Provide the [X, Y] coordinate of the cell's center where the given text is located.  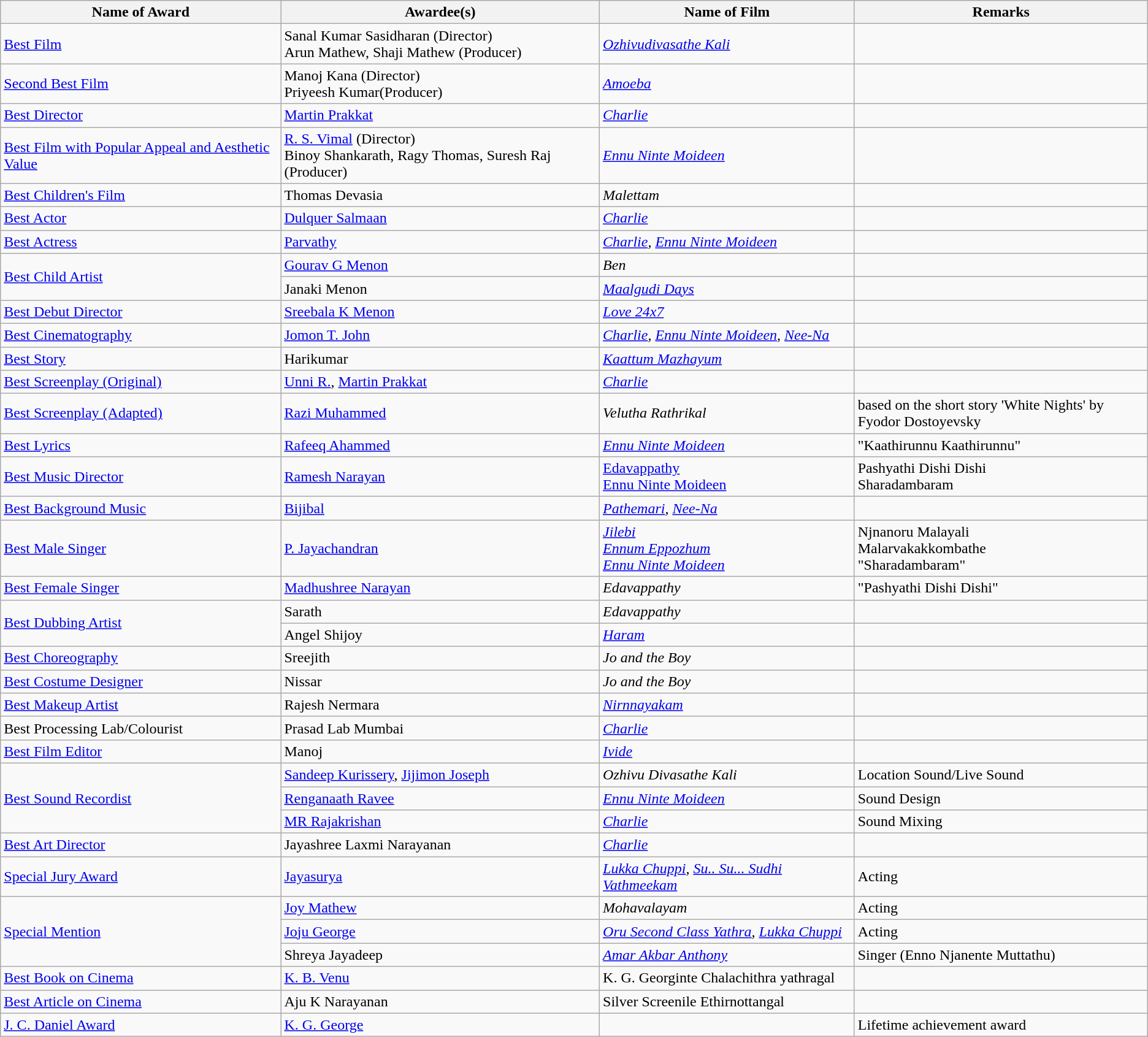
Malettam [727, 195]
Best Female Singer [141, 588]
Best Costume Designer [141, 681]
Best Actress [141, 242]
Unni R., Martin Prakkat [440, 382]
K. G. Georginte Chalachithra yathragal [727, 978]
Shreya Jayadeep [440, 955]
Sreebala K Menon [440, 312]
Name of Film [727, 12]
Sound Design [1001, 798]
"Kaathirunnu Kaathirunnu" [1001, 445]
Sound Mixing [1001, 822]
Sanal Kumar Sasidharan (Director)Arun Mathew, Shaji Mathew (Producer) [440, 44]
Harikumar [440, 359]
Parvathy [440, 242]
Kaattum Mazhayum [727, 359]
Velutha Rathrikal [727, 413]
Best Art Director [141, 845]
Sreejith [440, 658]
Amoeba [727, 83]
Location Sound/Live Sound [1001, 775]
Ozhivu Divasathe Kali [727, 775]
Martin Prakkat [440, 115]
Sarath [440, 611]
Name of Award [141, 12]
Best Director [141, 115]
Rafeeq Ahammed [440, 445]
Love 24x7 [727, 312]
R. S. Vimal (Director)Binoy Shankarath, Ragy Thomas, Suresh Raj (Producer) [440, 155]
Best Background Music [141, 508]
Best Article on Cinema [141, 1001]
Best Cinematography [141, 335]
Lukka Chuppi, Su.. Su... Sudhi Vathmeekam [727, 877]
K. B. Venu [440, 978]
EdavappathyEnnu Ninte Moideen [727, 477]
Nirnnayakam [727, 705]
Best Film with Popular Appeal and Aesthetic Value [141, 155]
Best Processing Lab/Colourist [141, 728]
Thomas Devasia [440, 195]
based on the short story 'White Nights' by Fyodor Dostoyevsky [1001, 413]
Best Music Director [141, 477]
Aju K Narayanan [440, 1001]
Best Screenplay (Original) [141, 382]
Prasad Lab Mumbai [440, 728]
Rajesh Nermara [440, 705]
Best Dubbing Artist [141, 623]
Maalgudi Days [727, 288]
Angel Shijoy [440, 635]
Awardee(s) [440, 12]
Best Children's Film [141, 195]
Ozhivudivasathe Kali [727, 44]
Njnanoru MalayaliMalarvakakkombathe"Sharadambaram" [1001, 548]
Nissar [440, 681]
Special Mention [141, 932]
Best Child Artist [141, 277]
Lifetime achievement award [1001, 1025]
Gourav G Menon [440, 265]
K. G. George [440, 1025]
P. Jayachandran [440, 548]
Janaki Menon [440, 288]
Special Jury Award [141, 877]
Best Male Singer [141, 548]
Best Lyrics [141, 445]
Best Book on Cinema [141, 978]
Amar Akbar Anthony [727, 955]
Best Screenplay (Adapted) [141, 413]
Mohavalayam [727, 908]
Ivide [727, 751]
JilebiEnnum EppozhumEnnu Ninte Moideen [727, 548]
MR Rajakrishan [440, 822]
Manoj Kana (Director)Priyeesh Kumar(Producer) [440, 83]
Madhushree Narayan [440, 588]
Ben [727, 265]
Best Sound Recordist [141, 798]
Pashyathi Dishi DishiSharadambaram [1001, 477]
Jomon T. John [440, 335]
Dulquer Salmaan [440, 218]
Best Debut Director [141, 312]
Charlie, Ennu Ninte Moideen, Nee-Na [727, 335]
Best Film [141, 44]
Best Film Editor [141, 751]
Bijibal [440, 508]
Singer (Enno Njanente Muttathu) [1001, 955]
Jayasurya [440, 877]
Best Story [141, 359]
Best Actor [141, 218]
Joy Mathew [440, 908]
Second Best Film [141, 83]
Pathemari, Nee-Na [727, 508]
Renganaath Ravee [440, 798]
Silver Screenile Ethirnottangal [727, 1001]
Joju George [440, 932]
Best Makeup Artist [141, 705]
Razi Muhammed [440, 413]
"Pashyathi Dishi Dishi" [1001, 588]
J. C. Daniel Award [141, 1025]
Jayashree Laxmi Narayanan [440, 845]
Charlie, Ennu Ninte Moideen [727, 242]
Oru Second Class Yathra, Lukka Chuppi [727, 932]
Sandeep Kurissery, Jijimon Joseph [440, 775]
Haram [727, 635]
Best Choreography [141, 658]
Remarks [1001, 12]
Manoj [440, 751]
Ramesh Narayan [440, 477]
